For the text-containing cell, return its midpoint in (X, Y) coordinate format. 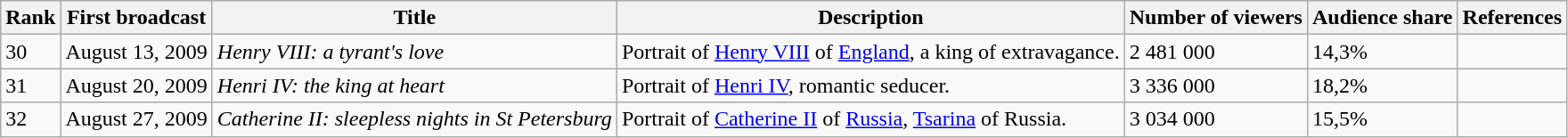
Portrait of Henri IV, romantic seducer. (870, 85)
3 034 000 (1215, 119)
Description (870, 18)
Portrait of Henry VIII of England, a king of extravagance. (870, 52)
3 336 000 (1215, 85)
14,3% (1383, 52)
August 20, 2009 (136, 85)
30 (30, 52)
Audience share (1383, 18)
31 (30, 85)
18,2% (1383, 85)
August 27, 2009 (136, 119)
Catherine II: sleepless nights in St Petersburg (414, 119)
Title (414, 18)
Rank (30, 18)
15,5% (1383, 119)
Portrait of Catherine II of Russia, Tsarina of Russia. (870, 119)
August 13, 2009 (136, 52)
References (1513, 18)
First broadcast (136, 18)
Henri IV: the king at heart (414, 85)
32 (30, 119)
Henry VIII: a tyrant's love (414, 52)
2 481 000 (1215, 52)
Number of viewers (1215, 18)
